From the cell containing the given text, extract its center point as (x, y) coordinate. 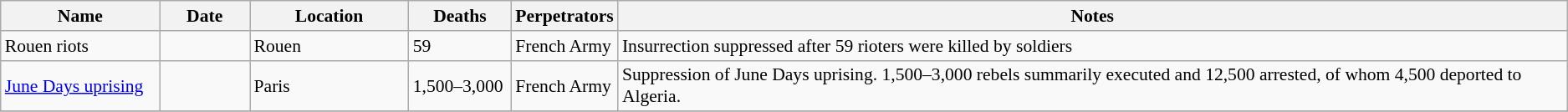
Insurrection suppressed after 59 rioters were killed by soldiers (1092, 46)
Location (329, 16)
59 (460, 46)
1,500–3,000 (460, 85)
Date (205, 16)
June Days uprising (80, 85)
Rouen riots (80, 46)
Notes (1092, 16)
Name (80, 16)
Paris (329, 85)
Perpetrators (564, 16)
Suppression of June Days uprising. 1,500–3,000 rebels summarily executed and 12,500 arrested, of whom 4,500 deported to Algeria. (1092, 85)
Rouen (329, 46)
Deaths (460, 16)
